Determine the [X, Y] coordinate at the center of the cell enclosing the given text.  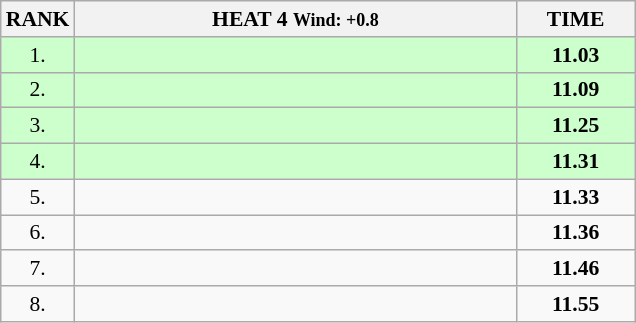
11.09 [576, 90]
RANK [38, 19]
2. [38, 90]
11.46 [576, 269]
TIME [576, 19]
3. [38, 126]
6. [38, 233]
11.31 [576, 162]
HEAT 4 Wind: +0.8 [295, 19]
4. [38, 162]
11.36 [576, 233]
11.55 [576, 304]
11.03 [576, 55]
11.25 [576, 126]
1. [38, 55]
5. [38, 197]
11.33 [576, 197]
7. [38, 269]
8. [38, 304]
